Detect which cell encompasses the target text, then output its [x, y] center coordinate. 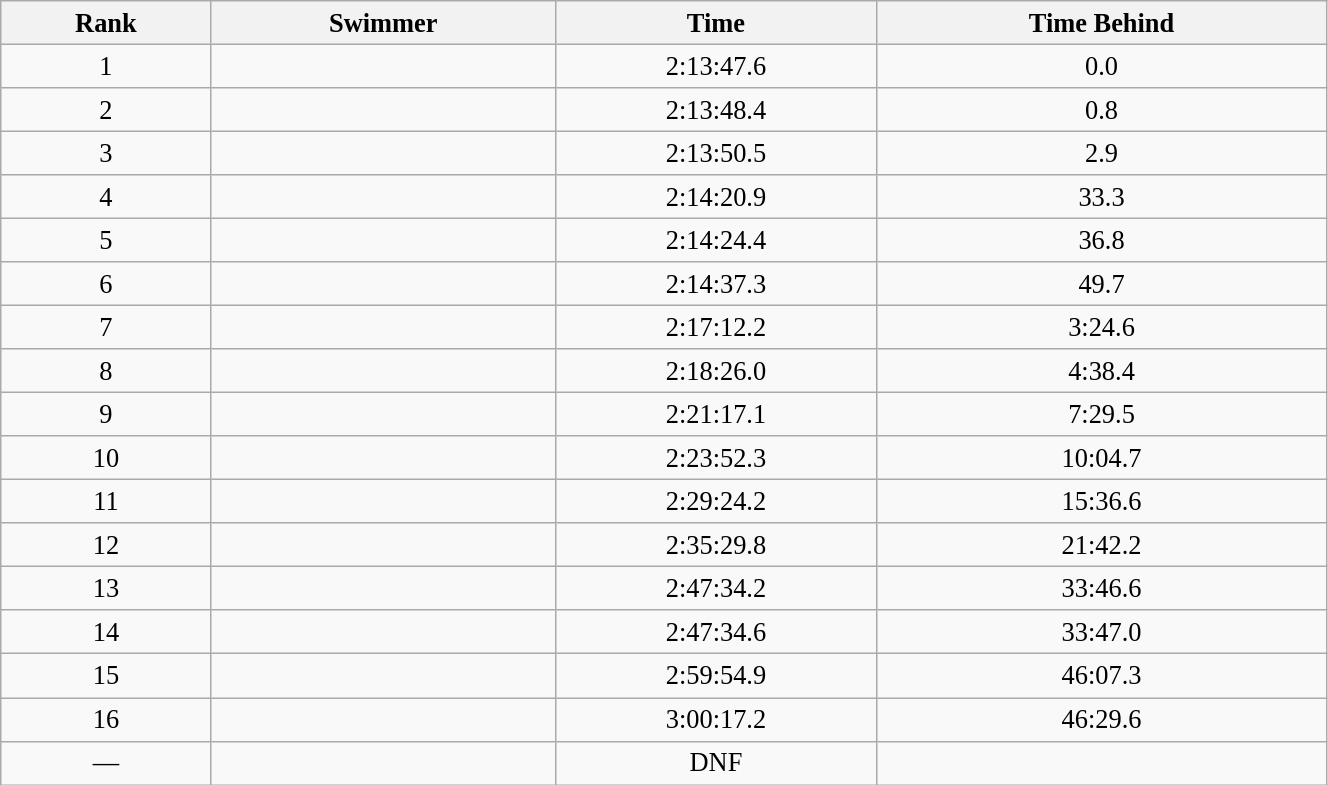
16 [106, 719]
0.8 [1102, 109]
1 [106, 66]
2:14:24.4 [716, 240]
2:17:12.2 [716, 327]
Time Behind [1102, 22]
2:47:34.6 [716, 632]
2:21:17.1 [716, 414]
DNF [716, 763]
6 [106, 284]
4 [106, 197]
15 [106, 676]
3:24.6 [1102, 327]
2 [106, 109]
2:59:54.9 [716, 676]
Time [716, 22]
33.3 [1102, 197]
7 [106, 327]
Swimmer [383, 22]
4:38.4 [1102, 371]
2:47:34.2 [716, 588]
2:23:52.3 [716, 458]
3 [106, 153]
33:46.6 [1102, 588]
2.9 [1102, 153]
9 [106, 414]
49.7 [1102, 284]
0.0 [1102, 66]
15:36.6 [1102, 501]
— [106, 763]
3:00:17.2 [716, 719]
11 [106, 501]
10 [106, 458]
2:13:47.6 [716, 66]
2:29:24.2 [716, 501]
12 [106, 545]
36.8 [1102, 240]
13 [106, 588]
2:14:37.3 [716, 284]
2:13:48.4 [716, 109]
2:35:29.8 [716, 545]
5 [106, 240]
7:29.5 [1102, 414]
14 [106, 632]
46:29.6 [1102, 719]
2:13:50.5 [716, 153]
2:18:26.0 [716, 371]
Rank [106, 22]
8 [106, 371]
46:07.3 [1102, 676]
2:14:20.9 [716, 197]
10:04.7 [1102, 458]
33:47.0 [1102, 632]
21:42.2 [1102, 545]
